Determine the (X, Y) coordinate at the center of the cell enclosing the given text.  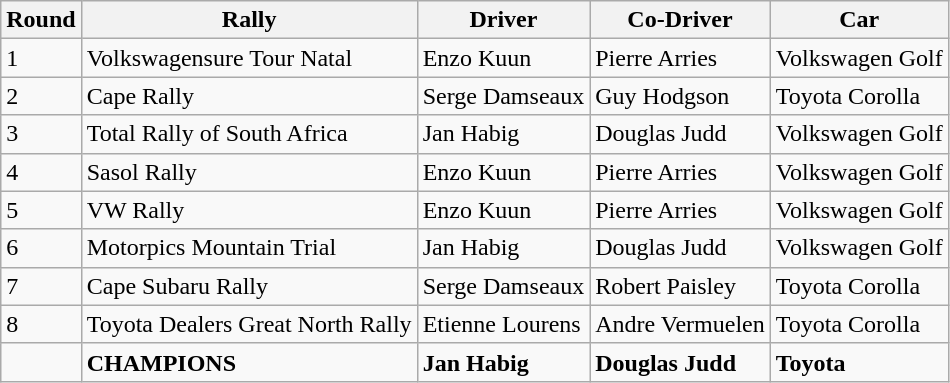
Cape Subaru Rally (249, 286)
1 (41, 58)
6 (41, 248)
7 (41, 286)
Etienne Lourens (504, 324)
VW Rally (249, 210)
Co-Driver (680, 20)
8 (41, 324)
CHAMPIONS (249, 362)
3 (41, 134)
Round (41, 20)
Total Rally of South Africa (249, 134)
Robert Paisley (680, 286)
5 (41, 210)
Sasol Rally (249, 172)
2 (41, 96)
Andre Vermuelen (680, 324)
Cape Rally (249, 96)
Car (859, 20)
Rally (249, 20)
Driver (504, 20)
Toyota (859, 362)
Guy Hodgson (680, 96)
Motorpics Mountain Trial (249, 248)
Volkswagensure Tour Natal (249, 58)
4 (41, 172)
Toyota Dealers Great North Rally (249, 324)
